Search for the cell housing the specified text and yield its (X, Y) center coordinate. 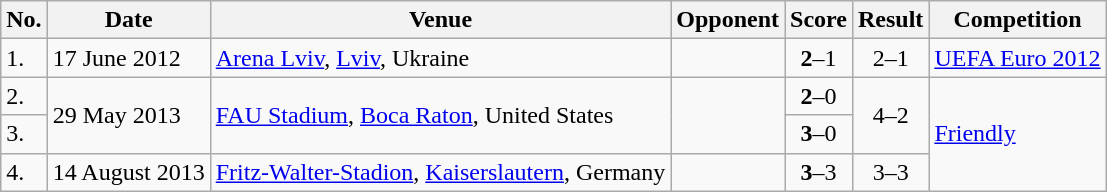
1. (24, 58)
No. (24, 20)
3–0 (818, 134)
4–2 (890, 115)
FAU Stadium, Boca Raton, United States (440, 115)
Opponent (728, 20)
4. (24, 172)
UEFA Euro 2012 (1018, 58)
2. (24, 96)
Venue (440, 20)
Arena Lviv, Lviv, Ukraine (440, 58)
2–0 (818, 96)
17 June 2012 (128, 58)
29 May 2013 (128, 115)
Competition (1018, 20)
3. (24, 134)
Date (128, 20)
Friendly (1018, 134)
14 August 2013 (128, 172)
Result (890, 20)
Fritz-Walter-Stadion, Kaiserslautern, Germany (440, 172)
Score (818, 20)
